Search for the cell housing the specified text and yield its [x, y] center coordinate. 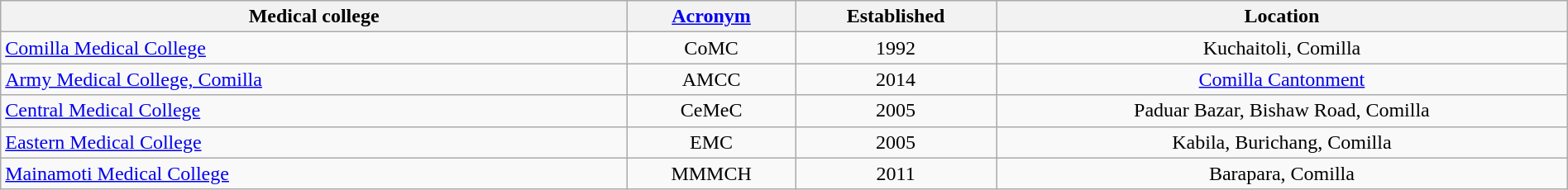
1992 [896, 48]
Paduar Bazar, Bishaw Road, Comilla [1282, 111]
Kuchaitoli, Comilla [1282, 48]
Established [896, 17]
Acronym [711, 17]
MMMCH [711, 173]
Eastern Medical College [314, 142]
Comilla Cantonment [1282, 79]
Kabila, Burichang, Comilla [1282, 142]
CeMeC [711, 111]
CoMC [711, 48]
Army Medical College, Comilla [314, 79]
Barapara, Comilla [1282, 173]
Medical college [314, 17]
Location [1282, 17]
Comilla Medical College [314, 48]
Central Medical College [314, 111]
2011 [896, 173]
AMCC [711, 79]
EMC [711, 142]
2014 [896, 79]
Mainamoti Medical College [314, 173]
